Return the (x, y) coordinate for the center point of the cell that contains the specified text.  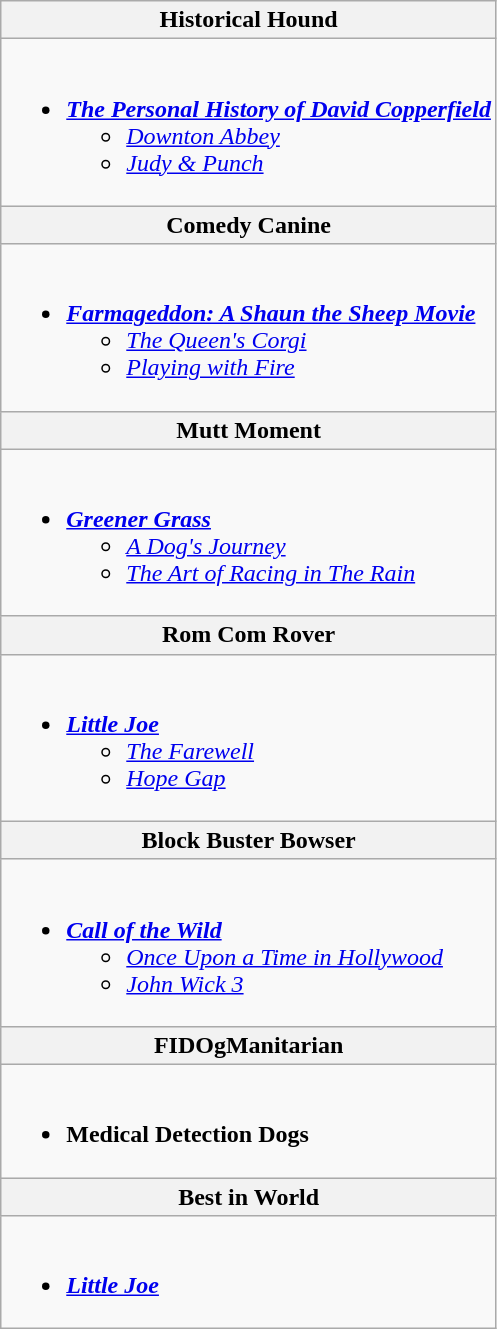
Farmageddon: A Shaun the Sheep MovieThe Queen's CorgiPlaying with Fire (249, 328)
Call of the WildOnce Upon a Time in HollywoodJohn Wick 3 (249, 942)
Medical Detection Dogs (249, 1120)
FIDOgManitarian (249, 1045)
Little JoeThe FarewellHope Gap (249, 738)
Best in World (249, 1197)
Block Buster Bowser (249, 840)
Historical Hound (249, 20)
Comedy Canine (249, 225)
Greener GrassA Dog's JourneyThe Art of Racing in The Rain (249, 532)
Rom Com Rover (249, 635)
The Personal History of David CopperfieldDownton AbbeyJudy & Punch (249, 122)
Mutt Moment (249, 430)
Little Joe (249, 1272)
